Identify which cell holds the provided text, then report its (x, y) central coordinate. 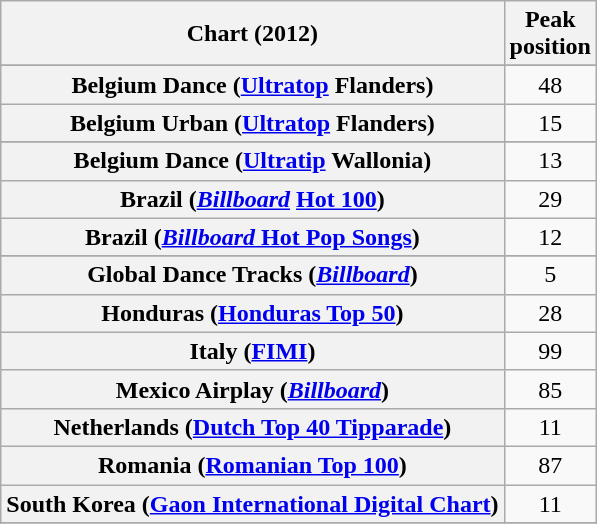
Honduras (Honduras Top 50) (252, 313)
South Korea (Gaon International Digital Chart) (252, 503)
99 (550, 351)
Brazil (Billboard Hot Pop Songs) (252, 237)
Netherlands (Dutch Top 40 Tipparade) (252, 427)
Peakposition (550, 34)
13 (550, 161)
85 (550, 389)
87 (550, 465)
48 (550, 85)
Belgium Dance (Ultratip Wallonia) (252, 161)
Italy (FIMI) (252, 351)
12 (550, 237)
Chart (2012) (252, 34)
Romania (Romanian Top 100) (252, 465)
Global Dance Tracks (Billboard) (252, 275)
28 (550, 313)
15 (550, 123)
29 (550, 199)
Belgium Dance (Ultratop Flanders) (252, 85)
Brazil (Billboard Hot 100) (252, 199)
Belgium Urban (Ultratop Flanders) (252, 123)
5 (550, 275)
Mexico Airplay (Billboard) (252, 389)
